Detect which cell encompasses the target text, then output its (x, y) center coordinate. 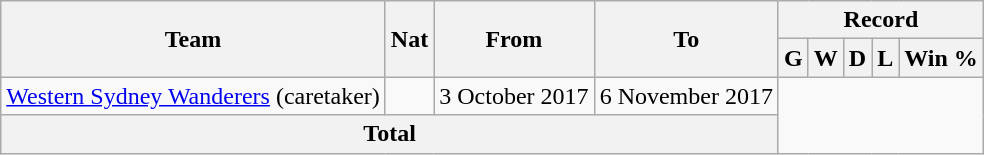
To (686, 39)
Total (390, 134)
From (514, 39)
Win % (942, 58)
Team (194, 39)
Record (880, 20)
3 October 2017 (514, 96)
6 November 2017 (686, 96)
G (793, 58)
L (886, 58)
W (826, 58)
Nat (409, 39)
D (857, 58)
Western Sydney Wanderers (caretaker) (194, 96)
